Detect which cell encompasses the target text, then output its [X, Y] center coordinate. 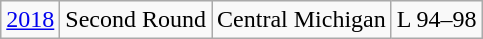
L 94–98 [436, 20]
Central Michigan [302, 20]
2018 [30, 20]
Second Round [136, 20]
